Find where the given text appears and provide that cell's center as (X, Y) coordinate. 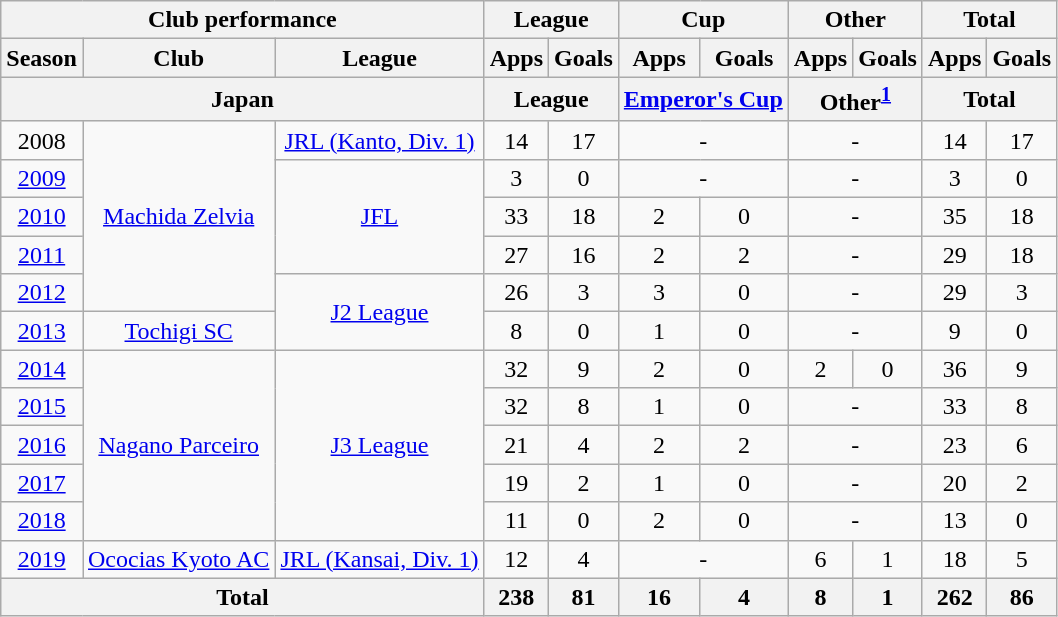
36 (954, 369)
2011 (42, 255)
Other1 (855, 100)
Club performance (242, 20)
Tochigi SC (178, 331)
19 (516, 483)
2017 (42, 483)
Nagano Parceiro (178, 445)
2008 (42, 140)
2010 (42, 217)
Cup (703, 20)
238 (516, 597)
2016 (42, 445)
5 (1022, 559)
12 (516, 559)
13 (954, 521)
2012 (42, 293)
2014 (42, 369)
Club (178, 58)
27 (516, 255)
Other (855, 20)
86 (1022, 597)
Japan (242, 100)
JRL (Kanto, Div. 1) (380, 140)
20 (954, 483)
Machida Zelvia (178, 216)
23 (954, 445)
Emperor's Cup (703, 100)
2013 (42, 331)
Ococias Kyoto AC (178, 559)
JFL (380, 216)
262 (954, 597)
11 (516, 521)
21 (516, 445)
81 (584, 597)
Season (42, 58)
35 (954, 217)
2019 (42, 559)
26 (516, 293)
JRL (Kansai, Div. 1) (380, 559)
2018 (42, 521)
J3 League (380, 445)
2009 (42, 178)
2015 (42, 407)
J2 League (380, 312)
